Provide the [X, Y] coordinate of the cell's center where the given text is located.  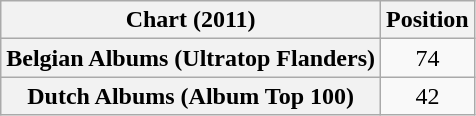
42 [428, 96]
Belgian Albums (Ultratop Flanders) [191, 58]
Chart (2011) [191, 20]
Position [428, 20]
Dutch Albums (Album Top 100) [191, 96]
74 [428, 58]
